Provide the [X, Y] coordinate of the cell's center where the given text is located.  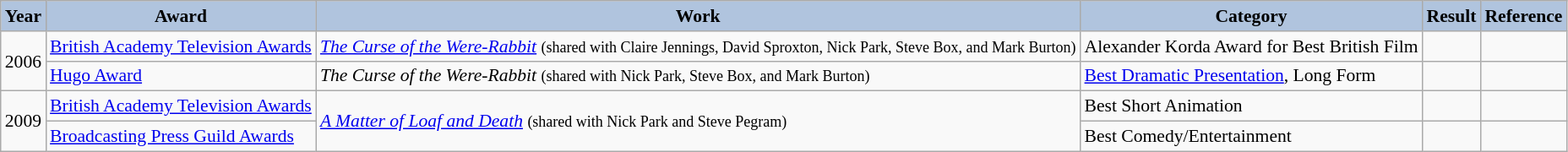
The Curse of the Were-Rabbit (shared with Nick Park, Steve Box, and Mark Burton) [698, 76]
2009 [24, 122]
Category [1252, 16]
Broadcasting Press Guild Awards [181, 137]
Best Short Animation [1252, 106]
Hugo Award [181, 76]
Year [24, 16]
Best Comedy/Entertainment [1252, 137]
Best Dramatic Presentation, Long Form [1252, 76]
Alexander Korda Award for Best British Film [1252, 46]
Reference [1523, 16]
A Matter of Loaf and Death (shared with Nick Park and Steve Pegram) [698, 122]
Result [1451, 16]
The Curse of the Were-Rabbit (shared with Claire Jennings, David Sproxton, Nick Park, Steve Box, and Mark Burton) [698, 46]
Award [181, 16]
Work [698, 16]
2006 [24, 61]
